Capture the cell that displays the provided text and extract its [x, y] central coordinate. 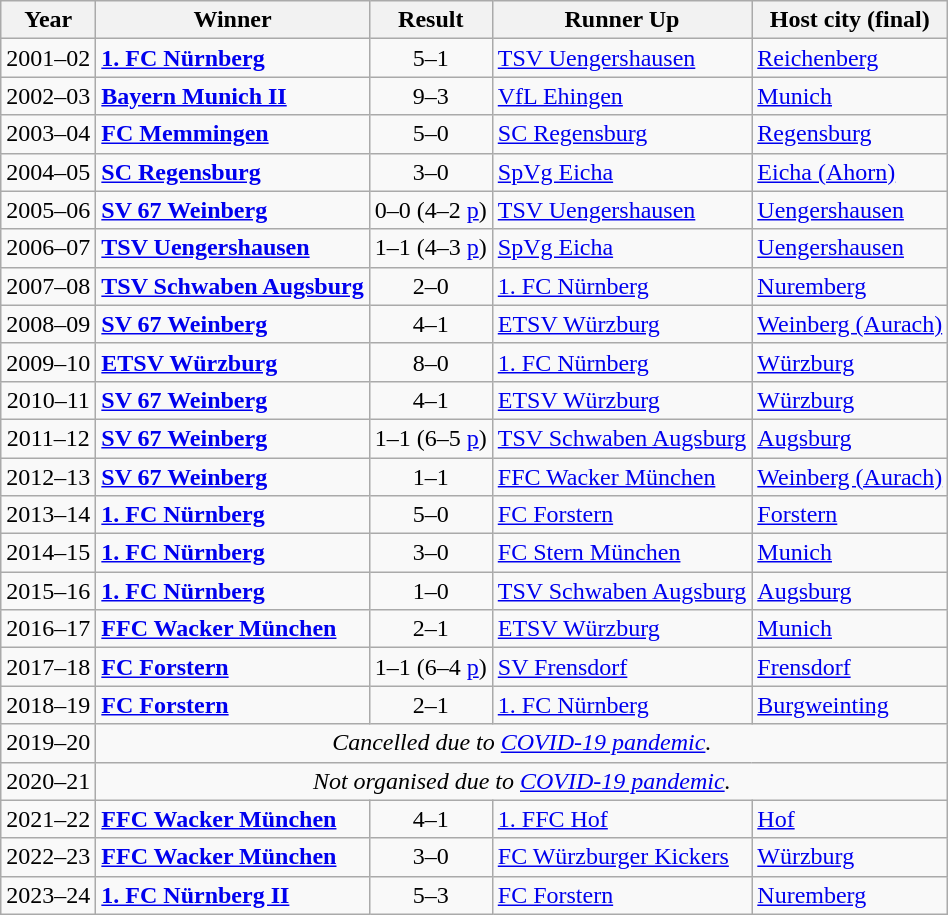
Result [430, 20]
1–1 (6–4 p) [430, 667]
Year [48, 20]
1–1 (4–3 p) [430, 248]
FC Würzburger Kickers [622, 857]
2006–07 [48, 248]
2003–04 [48, 134]
Not organised due to COVID-19 pandemic. [522, 781]
8–0 [430, 362]
FC Stern München [622, 553]
Hof [850, 819]
Regensburg [850, 134]
2008–09 [48, 324]
2007–08 [48, 286]
Reichenberg [850, 58]
2002–03 [48, 96]
Host city (final) [850, 20]
2021–22 [48, 819]
2–0 [430, 286]
1. FFC Hof [622, 819]
1–1 [430, 477]
0–0 (4–2 p) [430, 210]
2009–10 [48, 362]
SV Frensdorf [622, 667]
2004–05 [48, 172]
5–1 [430, 58]
Eicha (Ahorn) [850, 172]
2022–23 [48, 857]
2019–20 [48, 743]
2001–02 [48, 58]
1. FC Nürnberg II [232, 895]
FC Memmingen [232, 134]
Bayern Munich II [232, 96]
2011–12 [48, 438]
Cancelled due to COVID-19 pandemic. [522, 743]
5–3 [430, 895]
Runner Up [622, 20]
1–1 (6–5 p) [430, 438]
Winner [232, 20]
2013–14 [48, 515]
FC Forstern⁠ [622, 515]
VfL Ehingen [622, 96]
Burgweinting [850, 705]
2015–16 [48, 591]
2018–19 [48, 705]
2010–11 [48, 400]
9–3 [430, 96]
2005–06 [48, 210]
2020–21 [48, 781]
1–0 [430, 591]
2017–18 [48, 667]
2014–15 [48, 553]
Frensdorf [850, 667]
2012–13 [48, 477]
2023–24 [48, 895]
2016–17 [48, 629]
FFC Wacker München⁠ [622, 477]
Forstern [850, 515]
